Provide the [x, y] coordinate of the cell's center where the given text is located.  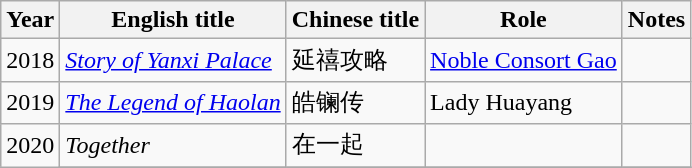
Together [173, 146]
Role [524, 20]
Year [30, 20]
2018 [30, 60]
English title [173, 20]
Noble Consort Gao [524, 60]
在一起 [355, 146]
延禧攻略 [355, 60]
Story of Yanxi Palace [173, 60]
皓镧传 [355, 102]
The Legend of Haolan [173, 102]
2020 [30, 146]
Chinese title [355, 20]
Lady Huayang [524, 102]
Notes [656, 20]
2019 [30, 102]
